Return (X, Y) of the center of cell containing provided text 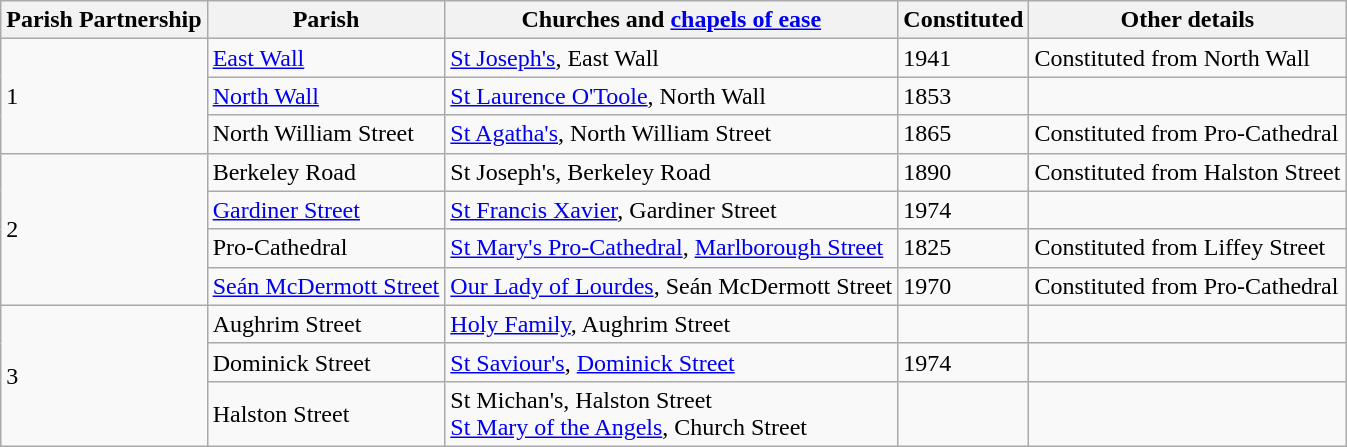
Halston Street (326, 414)
Constituted (964, 20)
St Joseph's, East Wall (672, 58)
1853 (964, 96)
St Saviour's, Dominick Street (672, 362)
Churches and chapels of ease (672, 20)
East Wall (326, 58)
Constituted from Liffey Street (1188, 248)
1865 (964, 134)
St Mary's Pro-Cathedral, Marlborough Street (672, 248)
Constituted from North Wall (1188, 58)
Pro-Cathedral (326, 248)
Parish Partnership (104, 20)
Constituted from Halston Street (1188, 172)
Dominick Street (326, 362)
1825 (964, 248)
1941 (964, 58)
Holy Family, Aughrim Street (672, 324)
1890 (964, 172)
Parish (326, 20)
Berkeley Road (326, 172)
North William Street (326, 134)
3 (104, 376)
St Michan's, Halston StreetSt Mary of the Angels, Church Street (672, 414)
Aughrim Street (326, 324)
Seán McDermott Street (326, 286)
St Laurence O'Toole, North Wall (672, 96)
St Francis Xavier, Gardiner Street (672, 210)
St Joseph's, Berkeley Road (672, 172)
St Agatha's, North William Street (672, 134)
Gardiner Street (326, 210)
2 (104, 229)
1 (104, 96)
North Wall (326, 96)
Our Lady of Lourdes, Seán McDermott Street (672, 286)
1970 (964, 286)
Other details (1188, 20)
